Detect which cell encompasses the target text, then output its [X, Y] center coordinate. 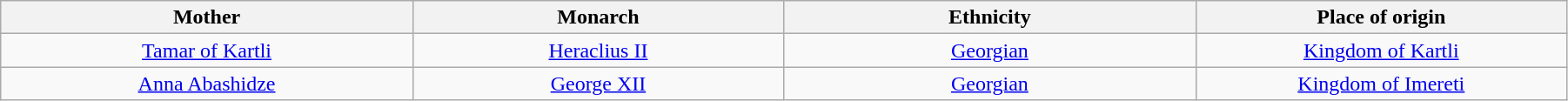
Place of origin [1381, 17]
Kingdom of Imereti [1381, 84]
Mother [207, 17]
Ethnicity [990, 17]
Kingdom of Kartli [1381, 50]
Monarch [598, 17]
George XII [598, 84]
Tamar of Kartli [207, 50]
Anna Abashidze [207, 84]
Heraclius II [598, 50]
